Capture the cell that displays the provided text and extract its [X, Y] central coordinate. 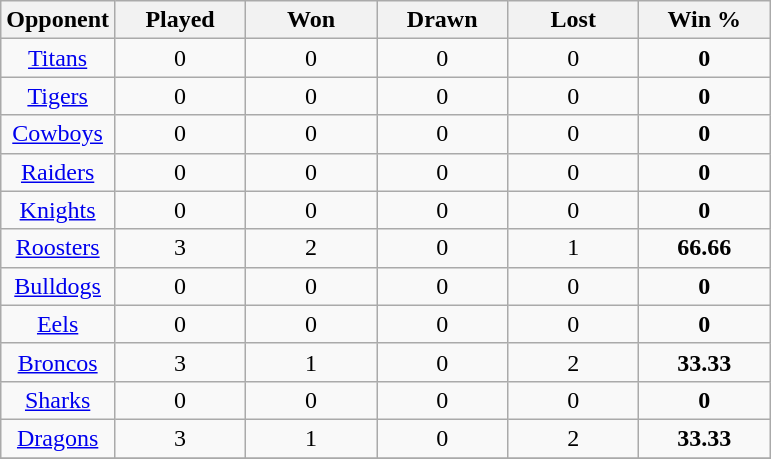
Win % [704, 20]
Tigers [58, 96]
Eels [58, 324]
Dragons [58, 438]
Raiders [58, 172]
Titans [58, 58]
Lost [574, 20]
Bulldogs [58, 286]
Cowboys [58, 134]
66.66 [704, 248]
Knights [58, 210]
Opponent [58, 20]
Sharks [58, 400]
Drawn [442, 20]
Won [312, 20]
Roosters [58, 248]
Played [180, 20]
Broncos [58, 362]
